Provide the (X, Y) coordinate of the cell's center where the given text is located.  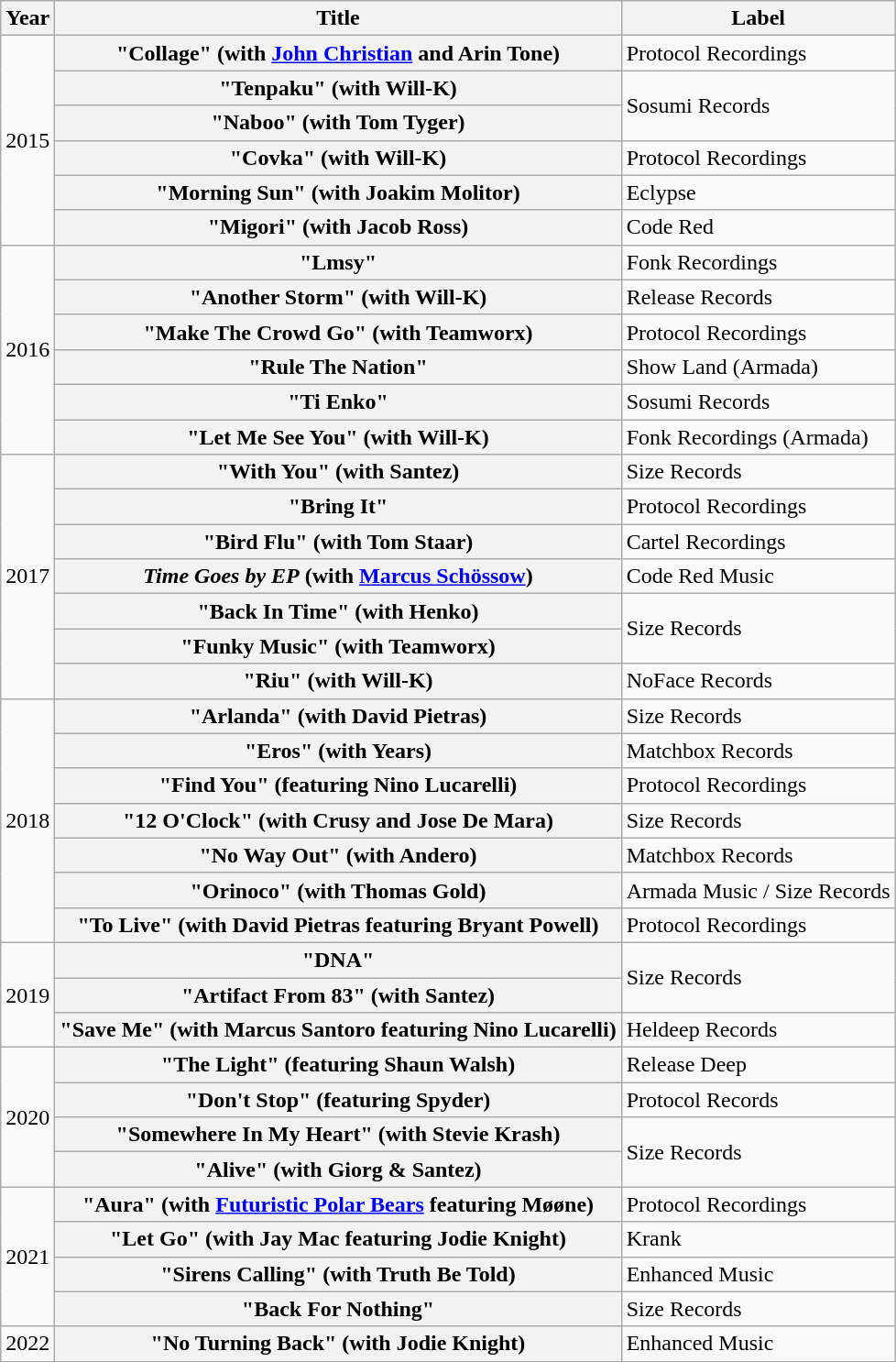
"No Turning Back" (with Jodie Knight) (338, 1344)
"Orinoco" (with Thomas Gold) (338, 890)
"DNA" (338, 960)
"Collage" (with John Christian and Arin Tone) (338, 53)
Fonk Recordings (Armada) (759, 437)
Protocol Records (759, 1100)
2019 (27, 994)
"Don't Stop" (featuring Spyder) (338, 1100)
2017 (27, 577)
"Tenpaku" (with Will-K) (338, 88)
"Aura" (with Futuristic Polar Bears featuring Møøne) (338, 1204)
"12 O'Clock" (with Crusy and Jose De Mara) (338, 820)
Krank (759, 1239)
"To Live" (with David Pietras featuring Bryant Powell) (338, 925)
Heldeep Records (759, 1030)
2021 (27, 1257)
2018 (27, 820)
Release Records (759, 297)
Code Red Music (759, 577)
"Bring It" (338, 507)
2020 (27, 1117)
Show Land (Armada) (759, 367)
NoFace Records (759, 681)
"Find You" (featuring Nino Lucarelli) (338, 785)
Release Deep (759, 1065)
"Back For Nothing" (338, 1309)
Title (338, 18)
Cartel Recordings (759, 542)
"Eros" (with Years) (338, 751)
"Bird Flu" (with Tom Staar) (338, 542)
"Somewhere In My Heart" (with Stevie Krash) (338, 1135)
"Rule The Nation" (338, 367)
"Back In Time" (with Henko) (338, 611)
"Alive" (with Giorg & Santez) (338, 1170)
"Lmsy" (338, 262)
"Artifact From 83" (with Santez) (338, 994)
"Let Go" (with Jay Mac featuring Jodie Knight) (338, 1239)
"Arlanda" (with David Pietras) (338, 716)
Year (27, 18)
"Sirens Calling" (with Truth Be Told) (338, 1274)
"Make The Crowd Go" (with Teamworx) (338, 332)
"Ti Enko" (338, 401)
Label (759, 18)
"Let Me See You" (with Will-K) (338, 437)
"Migori" (with Jacob Ross) (338, 227)
"Funky Music" (with Teamworx) (338, 646)
2015 (27, 140)
"The Light" (featuring Shaun Walsh) (338, 1065)
"With You" (with Santez) (338, 472)
"Riu" (with Will-K) (338, 681)
"Morning Sun" (with Joakim Molitor) (338, 192)
Eclypse (759, 192)
"Covka" (with Will-K) (338, 158)
"Naboo" (with Tom Tyger) (338, 123)
2016 (27, 349)
Code Red (759, 227)
Armada Music / Size Records (759, 890)
Fonk Recordings (759, 262)
Time Goes by EP (with Marcus Schössow) (338, 577)
"No Way Out" (with Andero) (338, 855)
2022 (27, 1344)
"Save Me" (with Marcus Santoro featuring Nino Lucarelli) (338, 1030)
"Another Storm" (with Will-K) (338, 297)
